Identify which cell holds the provided text, then report its [x, y] central coordinate. 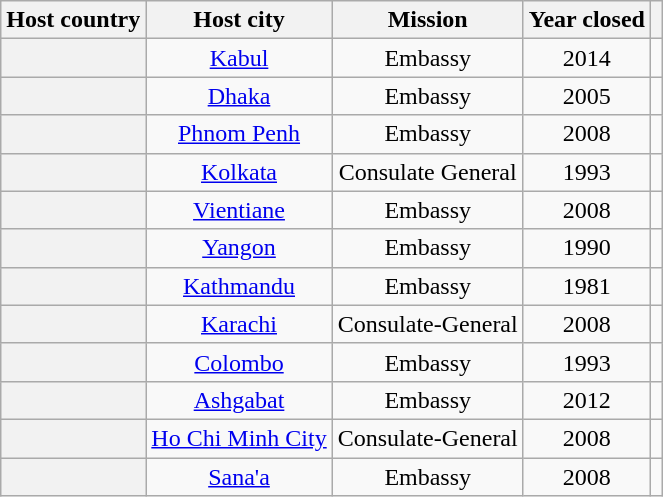
Yangon [239, 248]
2012 [586, 400]
Colombo [239, 362]
Kolkata [239, 172]
2005 [586, 96]
Vientiane [239, 210]
1990 [586, 248]
Kabul [239, 58]
Consulate General [428, 172]
Host city [239, 20]
Ho Chi Minh City [239, 438]
Host country [74, 20]
Ashgabat [239, 400]
Phnom Penh [239, 134]
Year closed [586, 20]
1981 [586, 286]
2014 [586, 58]
Sana'a [239, 477]
Dhaka [239, 96]
Karachi [239, 324]
Mission [428, 20]
Kathmandu [239, 286]
